For the text-containing cell, return its midpoint in (X, Y) coordinate format. 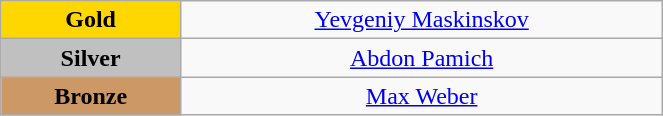
Yevgeniy Maskinskov (421, 20)
Bronze (91, 96)
Max Weber (421, 96)
Silver (91, 58)
Abdon Pamich (421, 58)
Gold (91, 20)
